Locate the cell with the specified text and output its (X, Y) center coordinate. 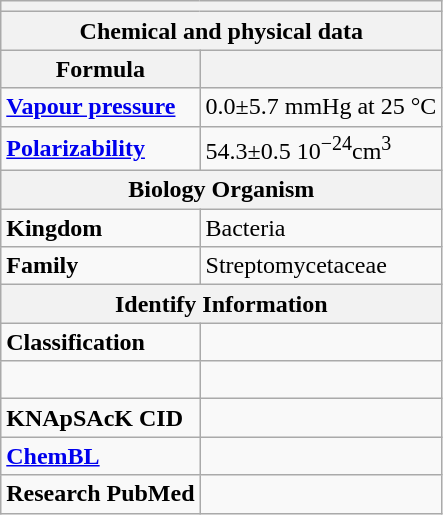
0.0±5.7 mmHg at 25 °C (321, 107)
Classification (100, 342)
Vapour pressure (100, 107)
Formula (100, 69)
KNApSAcK CID (100, 418)
Chemical and physical data (222, 31)
ChemBL (100, 456)
Kingdom (100, 228)
Research PubMed (100, 494)
Biology Organism (222, 190)
Bacteria (321, 228)
54.3±0.5 10−24cm3 (321, 148)
Streptomycetaceae (321, 266)
Identify Information (222, 304)
Polarizability (100, 148)
Family (100, 266)
